Scan for the cell matching the given text and deliver its (x, y) coordinate at center. 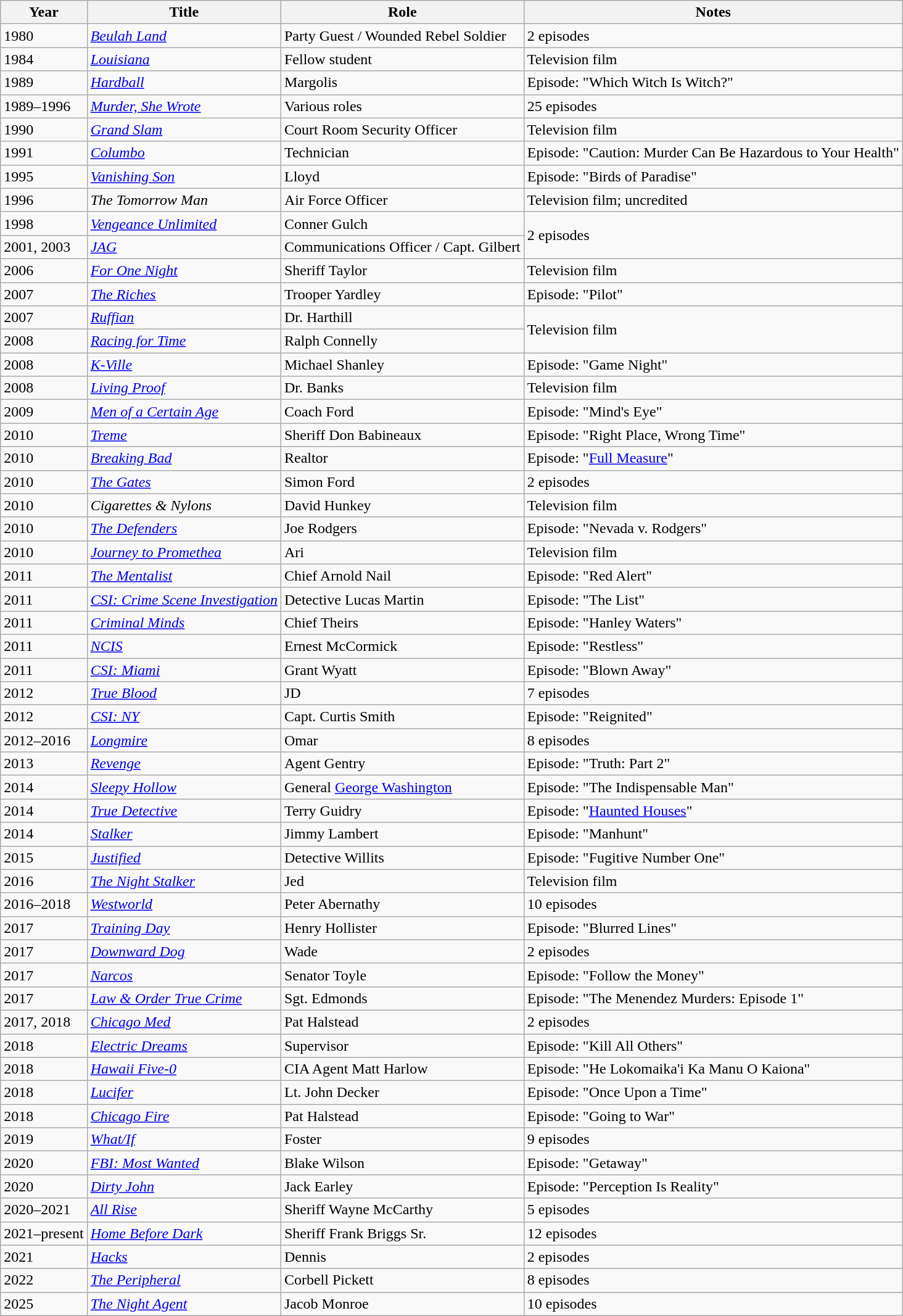
Louisiana (184, 59)
Vanishing Son (184, 176)
Episode: "He Lokomaika'i Ka Manu O Kaiona" (713, 1069)
JAG (184, 247)
Treme (184, 435)
2009 (44, 412)
2020–2021 (44, 1210)
General George Washington (402, 787)
2015 (44, 858)
Role (402, 12)
CIA Agent Matt Harlow (402, 1069)
Training Day (184, 928)
Sleepy Hollow (184, 787)
Senator Toyle (402, 975)
Episode: "Blurred Lines" (713, 928)
Racing for Time (184, 341)
Longmire (184, 740)
Notes (713, 12)
Lucifer (184, 1093)
1996 (44, 200)
Dr. Banks (402, 388)
Hacks (184, 1257)
Party Guest / Wounded Rebel Soldier (402, 36)
Murder, She Wrote (184, 106)
All Rise (184, 1210)
2025 (44, 1304)
Episode: "Hanley Waters" (713, 623)
2021–present (44, 1233)
Dennis (402, 1257)
Peter Abernathy (402, 904)
CSI: Crime Scene Investigation (184, 599)
Grant Wyatt (402, 669)
Episode: "Fugitive Number One" (713, 858)
Episode: "Reignited" (713, 717)
Sgt. Edmonds (402, 998)
Living Proof (184, 388)
The Peripheral (184, 1280)
Episode: "Nevada v. Rodgers" (713, 529)
Episode: "Perception Is Reality" (713, 1186)
Episode: "The Indispensable Man" (713, 787)
David Hunkey (402, 505)
Agent Gentry (402, 764)
Episode: "Blown Away" (713, 669)
2016–2018 (44, 904)
Criminal Minds (184, 623)
Narcos (184, 975)
The Mentalist (184, 576)
2006 (44, 270)
The Tomorrow Man (184, 200)
CSI: Miami (184, 669)
For One Night (184, 270)
Episode: "Birds of Paradise" (713, 176)
2019 (44, 1140)
Conner Gulch (402, 223)
JD (402, 693)
Fellow student (402, 59)
Sheriff Frank Briggs Sr. (402, 1233)
2017, 2018 (44, 1022)
Episode: "Follow the Money" (713, 975)
Lt. John Decker (402, 1093)
Vengeance Unlimited (184, 223)
Sheriff Taylor (402, 270)
Hawaii Five-0 (184, 1069)
Lloyd (402, 176)
1989–1996 (44, 106)
Electric Dreams (184, 1046)
1995 (44, 176)
Terry Guidry (402, 811)
FBI: Most Wanted (184, 1163)
The Riches (184, 294)
Jack Earley (402, 1186)
Joe Rodgers (402, 529)
Grand Slam (184, 130)
Ari (402, 552)
Journey to Promethea (184, 552)
Jimmy Lambert (402, 834)
Corbell Pickett (402, 1280)
Episode: "Full Measure" (713, 458)
12 episodes (713, 1233)
Wade (402, 951)
Sheriff Wayne McCarthy (402, 1210)
Jed (402, 881)
Omar (402, 740)
Justified (184, 858)
Episode: "The List" (713, 599)
NCIS (184, 646)
Ernest McCormick (402, 646)
Revenge (184, 764)
The Night Agent (184, 1304)
Episode: "Mind's Eye" (713, 412)
Year (44, 12)
Chicago Fire (184, 1116)
Home Before Dark (184, 1233)
Simon Ford (402, 482)
Episode: "Which Witch Is Witch?" (713, 83)
Episode: "Red Alert" (713, 576)
Chief Theirs (402, 623)
Stalker (184, 834)
Downward Dog (184, 951)
Columbo (184, 153)
Breaking Bad (184, 458)
Capt. Curtis Smith (402, 717)
Jacob Monroe (402, 1304)
Episode: "Pilot" (713, 294)
Realtor (402, 458)
Detective Willits (402, 858)
Cigarettes & Nylons (184, 505)
Detective Lucas Martin (402, 599)
Episode: "Manhunt" (713, 834)
Men of a Certain Age (184, 412)
Episode: "Game Night" (713, 365)
Law & Order True Crime (184, 998)
Blake Wilson (402, 1163)
Episode: "Right Place, Wrong Time" (713, 435)
1984 (44, 59)
Episode: "Once Upon a Time" (713, 1093)
Trooper Yardley (402, 294)
True Detective (184, 811)
25 episodes (713, 106)
Air Force Officer (402, 200)
Episode: "Restless" (713, 646)
The Defenders (184, 529)
Episode: "Haunted Houses" (713, 811)
Hardball (184, 83)
Supervisor (402, 1046)
Various roles (402, 106)
2001, 2003 (44, 247)
1991 (44, 153)
1989 (44, 83)
Henry Hollister (402, 928)
Technician (402, 153)
Foster (402, 1140)
Ruffian (184, 318)
Episode: "Going to War" (713, 1116)
2013 (44, 764)
9 episodes (713, 1140)
Episode: "Getaway" (713, 1163)
Beulah Land (184, 36)
Episode: "Caution: Murder Can Be Hazardous to Your Health" (713, 153)
Communications Officer / Capt. Gilbert (402, 247)
Margolis (402, 83)
1980 (44, 36)
Television film; uncredited (713, 200)
1990 (44, 130)
Dr. Harthill (402, 318)
Chief Arnold Nail (402, 576)
The Gates (184, 482)
2021 (44, 1257)
Ralph Connelly (402, 341)
K-Ville (184, 365)
Westworld (184, 904)
The Night Stalker (184, 881)
2022 (44, 1280)
Court Room Security Officer (402, 130)
Coach Ford (402, 412)
2016 (44, 881)
Sheriff Don Babineaux (402, 435)
What/If (184, 1140)
5 episodes (713, 1210)
Dirty John (184, 1186)
Michael Shanley (402, 365)
Episode: "Kill All Others" (713, 1046)
True Blood (184, 693)
Episode: "Truth: Part 2" (713, 764)
Title (184, 12)
Episode: "The Menendez Murders: Episode 1" (713, 998)
Chicago Med (184, 1022)
CSI: NY (184, 717)
2012–2016 (44, 740)
1998 (44, 223)
7 episodes (713, 693)
